Return the (X, Y) coordinate for the center point of the cell that contains the specified text.  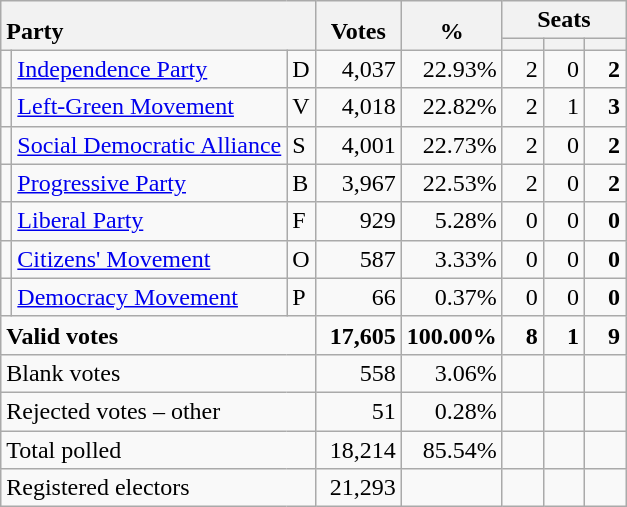
Citizens' Movement (150, 259)
Left-Green Movement (150, 107)
Total polled (158, 449)
929 (358, 221)
4,037 (358, 69)
21,293 (358, 488)
Registered electors (158, 488)
8 (522, 335)
F (301, 221)
4,001 (358, 145)
558 (358, 373)
O (301, 259)
Valid votes (158, 335)
22.53% (452, 183)
Rejected votes – other (158, 411)
0.28% (452, 411)
3.06% (452, 373)
% (452, 26)
P (301, 297)
4,018 (358, 107)
66 (358, 297)
Party (158, 26)
22.82% (452, 107)
3,967 (358, 183)
Liberal Party (150, 221)
22.93% (452, 69)
18,214 (358, 449)
3.33% (452, 259)
S (301, 145)
9 (604, 335)
D (301, 69)
Votes (358, 26)
Democracy Movement (150, 297)
17,605 (358, 335)
Independence Party (150, 69)
85.54% (452, 449)
587 (358, 259)
100.00% (452, 335)
Progressive Party (150, 183)
3 (604, 107)
0.37% (452, 297)
22.73% (452, 145)
Seats (564, 20)
Blank votes (158, 373)
V (301, 107)
B (301, 183)
5.28% (452, 221)
Social Democratic Alliance (150, 145)
51 (358, 411)
